From the cell containing the given text, extract its center point as [x, y] coordinate. 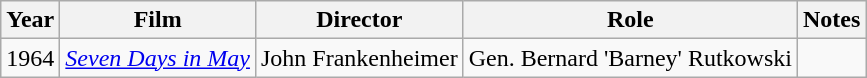
Year [30, 20]
Film [158, 20]
Gen. Bernard 'Barney' Rutkowski [630, 58]
1964 [30, 58]
Seven Days in May [158, 58]
Notes [831, 20]
Role [630, 20]
John Frankenheimer [359, 58]
Director [359, 20]
